Extract the (X, Y) coordinate from the center of the cell holding the provided text.  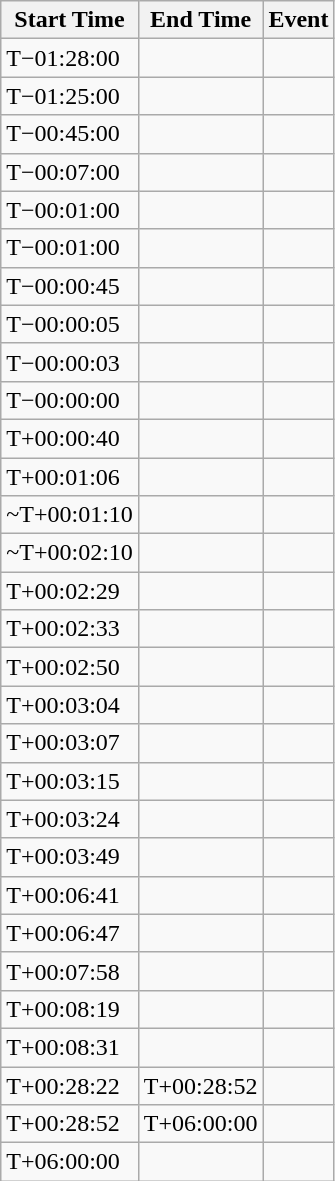
T+00:02:33 (70, 629)
T+00:03:24 (70, 819)
~T+00:01:10 (70, 515)
T+00:00:40 (70, 438)
T−00:00:00 (70, 400)
T+00:28:22 (70, 1085)
T−00:00:03 (70, 362)
T+00:03:04 (70, 705)
T−01:28:00 (70, 58)
T+00:07:58 (70, 971)
T+00:08:19 (70, 1009)
~T+00:02:10 (70, 553)
T+00:08:31 (70, 1047)
T−01:25:00 (70, 96)
T−00:45:00 (70, 134)
T+00:01:06 (70, 477)
T−00:00:05 (70, 324)
T−00:07:00 (70, 172)
Event (298, 20)
End Time (200, 20)
T+00:03:49 (70, 857)
T+00:06:41 (70, 895)
T+00:03:07 (70, 743)
T+00:02:29 (70, 591)
Start Time (70, 20)
T−00:00:45 (70, 286)
T+00:06:47 (70, 933)
T+00:03:15 (70, 781)
T+00:02:50 (70, 667)
